Extract the [x, y] coordinate from the center of the cell holding the provided text.  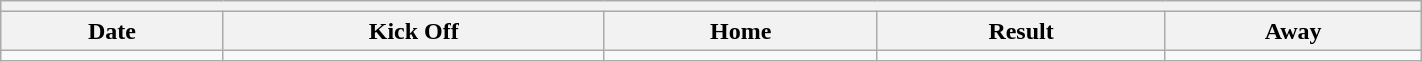
Home [740, 31]
Date [112, 31]
Kick Off [414, 31]
Away [1293, 31]
Result [1021, 31]
